Pinpoint the cell where the given text exists, returning its [X, Y] midpoint coordinate. 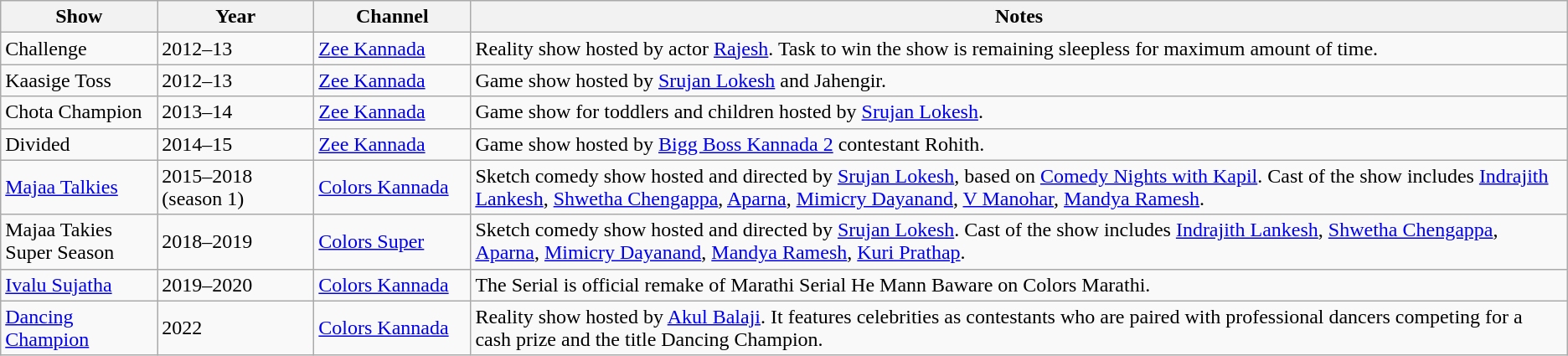
Chota Champion [79, 112]
Channel [392, 17]
2018–2019 [236, 241]
2022 [236, 328]
Colors Super [392, 241]
The Serial is official remake of Marathi Serial He Mann Baware on Colors Marathi. [1019, 285]
Show [79, 17]
Majaa Talkies [79, 188]
Game show hosted by Bigg Boss Kannada 2 contestant Rohith. [1019, 144]
Reality show hosted by actor Rajesh. Task to win the show is remaining sleepless for maximum amount of time. [1019, 49]
Year [236, 17]
2014–15 [236, 144]
Notes [1019, 17]
2013–14 [236, 112]
Dancing Champion [79, 328]
Divided [79, 144]
Game show hosted by Srujan Lokesh and Jahengir. [1019, 80]
Kaasige Toss [79, 80]
Challenge [79, 49]
2015–2018 (season 1) [236, 188]
2019–2020 [236, 285]
Game show for toddlers and children hosted by Srujan Lokesh. [1019, 112]
Ivalu Sujatha [79, 285]
Majaa Takies Super Season [79, 241]
